Find where the given text appears and provide that cell's center as [x, y] coordinate. 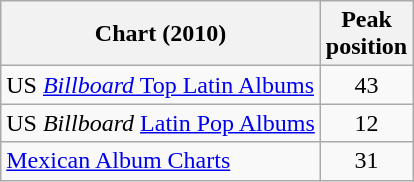
Chart (2010) [161, 34]
Peakposition [366, 34]
US Billboard Top Latin Albums [161, 85]
43 [366, 85]
US Billboard Latin Pop Albums [161, 123]
31 [366, 161]
Mexican Album Charts [161, 161]
12 [366, 123]
